Scan for the cell matching the given text and deliver its [X, Y] coordinate at center. 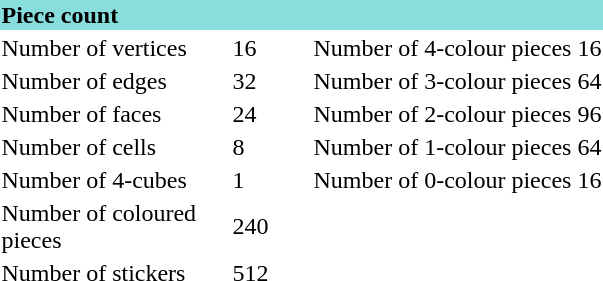
Number of edges [114, 81]
Number of 0-colour pieces [442, 180]
Number of 2-colour pieces [442, 114]
Number of coloured pieces [114, 226]
240 [270, 226]
Number of vertices [114, 48]
96 [590, 114]
Piece count [302, 15]
Number of 4-cubes [114, 180]
24 [270, 114]
Number of 1-colour pieces [442, 147]
Number of faces [114, 114]
Number of 3-colour pieces [442, 81]
32 [270, 81]
8 [270, 147]
Number of 4-colour pieces [442, 48]
Number of cells [114, 147]
1 [270, 180]
